Output the (x, y) coordinate of the center of the cell containing the given text.  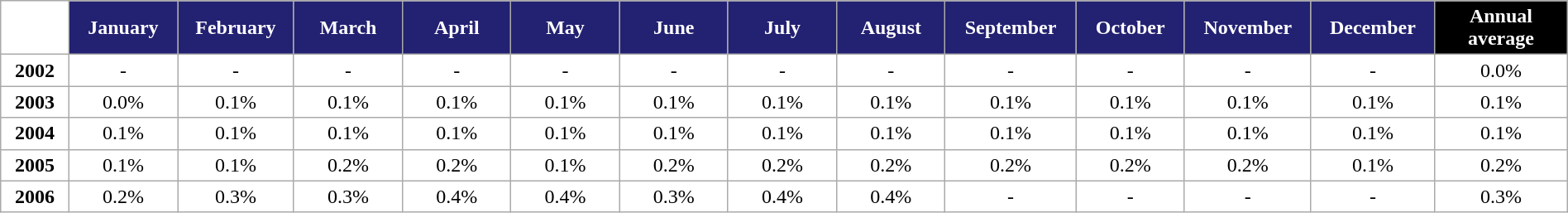
Annual average (1502, 28)
2005 (35, 165)
August (892, 28)
October (1130, 28)
July (782, 28)
June (673, 28)
2003 (35, 102)
April (457, 28)
January (122, 28)
November (1247, 28)
December (1373, 28)
2006 (35, 196)
2004 (35, 133)
February (237, 28)
March (347, 28)
May (566, 28)
September (1011, 28)
2002 (35, 70)
